Extract the [x, y] coordinate from the center of the cell holding the provided text.  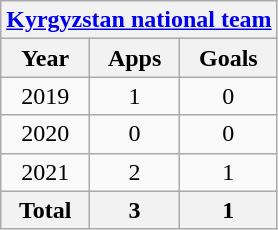
Year [46, 58]
Kyrgyzstan national team [139, 20]
2020 [46, 134]
2 [135, 172]
Apps [135, 58]
Goals [229, 58]
3 [135, 210]
Total [46, 210]
2021 [46, 172]
2019 [46, 96]
